Find where the given text appears and provide that cell's center as (x, y) coordinate. 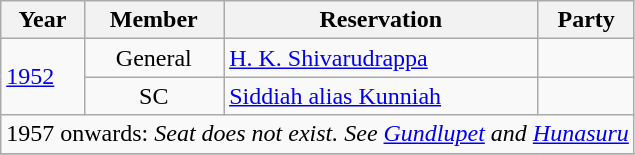
Siddiah alias Kunniah (381, 96)
Reservation (381, 20)
1957 onwards: Seat does not exist. See Gundlupet and Hunasuru (318, 134)
Party (586, 20)
General (154, 58)
Member (154, 20)
SC (154, 96)
H. K. Shivarudrappa (381, 58)
1952 (42, 77)
Year (42, 20)
